Detect which cell encompasses the target text, then output its [x, y] center coordinate. 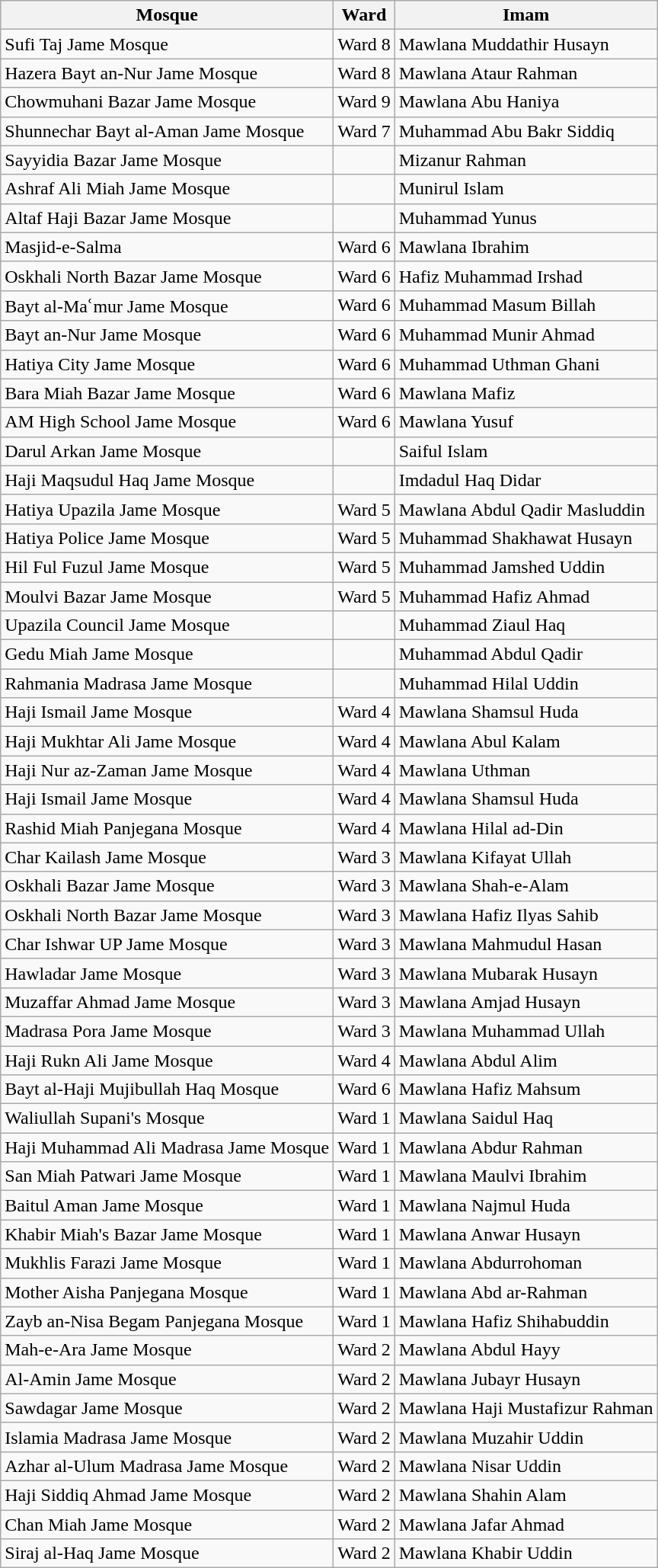
Mawlana Anwar Husayn [525, 1234]
Hatiya City Jame Mosque [168, 364]
Shunnechar Bayt al-Aman Jame Mosque [168, 131]
Hatiya Upazila Jame Mosque [168, 509]
Bayt an-Nur Jame Mosque [168, 335]
Muhammad Yunus [525, 218]
Mizanur Rahman [525, 160]
Altaf Haji Bazar Jame Mosque [168, 218]
Haji Siddiq Ahmad Jame Mosque [168, 1495]
Chan Miah Jame Mosque [168, 1525]
Islamia Madrasa Jame Mosque [168, 1437]
Bayt al-Maʿmur Jame Mosque [168, 306]
Hil Ful Fuzul Jame Mosque [168, 567]
Mawlana Abdul Hayy [525, 1350]
Mawlana Hafiz Shihabuddin [525, 1321]
Chowmuhani Bazar Jame Mosque [168, 102]
Mawlana Ibrahim [525, 247]
Masjid-e-Salma [168, 247]
Rashid Miah Panjegana Mosque [168, 828]
Bayt al-Haji Mujibullah Haq Mosque [168, 1090]
Mawlana Ataur Rahman [525, 73]
Haji Nur az-Zaman Jame Mosque [168, 770]
Mawlana Haji Mustafizur Rahman [525, 1408]
Mawlana Mahmudul Hasan [525, 944]
Muhammad Abdul Qadir [525, 654]
Haji Maqsudul Haq Jame Mosque [168, 480]
Moulvi Bazar Jame Mosque [168, 597]
Mother Aisha Panjegana Mosque [168, 1292]
Mawlana Muhammad Ullah [525, 1031]
Hawladar Jame Mosque [168, 973]
Darul Arkan Jame Mosque [168, 451]
Waliullah Supani's Mosque [168, 1118]
Mawlana Nisar Uddin [525, 1466]
Mawlana Jubayr Husayn [525, 1379]
Mawlana Muddathir Husayn [525, 44]
Mawlana Najmul Huda [525, 1205]
Mawlana Abul Kalam [525, 741]
Mawlana Abdul Alim [525, 1060]
Muhammad Abu Bakr Siddiq [525, 131]
Madrasa Pora Jame Mosque [168, 1031]
Mawlana Jafar Ahmad [525, 1525]
Mawlana Mafiz [525, 393]
Ashraf Ali Miah Jame Mosque [168, 189]
Muhammad Hilal Uddin [525, 683]
Mawlana Hafiz Mahsum [525, 1090]
Sawdagar Jame Mosque [168, 1408]
San Miah Patwari Jame Mosque [168, 1176]
Muhammad Jamshed Uddin [525, 567]
Mawlana Shahin Alam [525, 1495]
Munirul Islam [525, 189]
Muhammad Uthman Ghani [525, 364]
Baitul Aman Jame Mosque [168, 1205]
Mawlana Yusuf [525, 422]
Azhar al-Ulum Madrasa Jame Mosque [168, 1466]
Imam [525, 15]
Mawlana Hafiz Ilyas Sahib [525, 915]
Hafiz Muhammad Irshad [525, 276]
Haji Rukn Ali Jame Mosque [168, 1060]
Gedu Miah Jame Mosque [168, 654]
Ward [364, 15]
Ward 7 [364, 131]
Muhammad Shakhawat Husayn [525, 538]
Siraj al-Haq Jame Mosque [168, 1554]
Mawlana Kifayat Ullah [525, 857]
Char Kailash Jame Mosque [168, 857]
Mawlana Muzahir Uddin [525, 1437]
Char Ishwar UP Jame Mosque [168, 944]
Hazera Bayt an-Nur Jame Mosque [168, 73]
Bara Miah Bazar Jame Mosque [168, 393]
Zayb an-Nisa Begam Panjegana Mosque [168, 1321]
Mawlana Amjad Husayn [525, 1002]
Muhammad Masum Billah [525, 306]
Mah-e-Ara Jame Mosque [168, 1350]
Sayyidia Bazar Jame Mosque [168, 160]
Mawlana Saidul Haq [525, 1118]
Mawlana Abdurrohoman [525, 1263]
Mawlana Maulvi Ibrahim [525, 1176]
Mosque [168, 15]
Khabir Miah's Bazar Jame Mosque [168, 1234]
Muzaffar Ahmad Jame Mosque [168, 1002]
Muhammad Munir Ahmad [525, 335]
Mawlana Abd ar-Rahman [525, 1292]
Haji Muhammad Ali Madrasa Jame Mosque [168, 1147]
Muhammad Ziaul Haq [525, 626]
Saiful Islam [525, 451]
Sufi Taj Jame Mosque [168, 44]
Oskhali Bazar Jame Mosque [168, 886]
Mawlana Khabir Uddin [525, 1554]
Rahmania Madrasa Jame Mosque [168, 683]
Mukhlis Farazi Jame Mosque [168, 1263]
AM High School Jame Mosque [168, 422]
Mawlana Uthman [525, 770]
Haji Mukhtar Ali Jame Mosque [168, 741]
Ward 9 [364, 102]
Mawlana Abdul Qadir Masluddin [525, 509]
Imdadul Haq Didar [525, 480]
Mawlana Abu Haniya [525, 102]
Al-Amin Jame Mosque [168, 1379]
Mawlana Hilal ad-Din [525, 828]
Muhammad Hafiz Ahmad [525, 597]
Mawlana Shah-e-Alam [525, 886]
Upazila Council Jame Mosque [168, 626]
Hatiya Police Jame Mosque [168, 538]
Mawlana Mubarak Husayn [525, 973]
Mawlana Abdur Rahman [525, 1147]
